Identify which cell holds the provided text, then report its [X, Y] central coordinate. 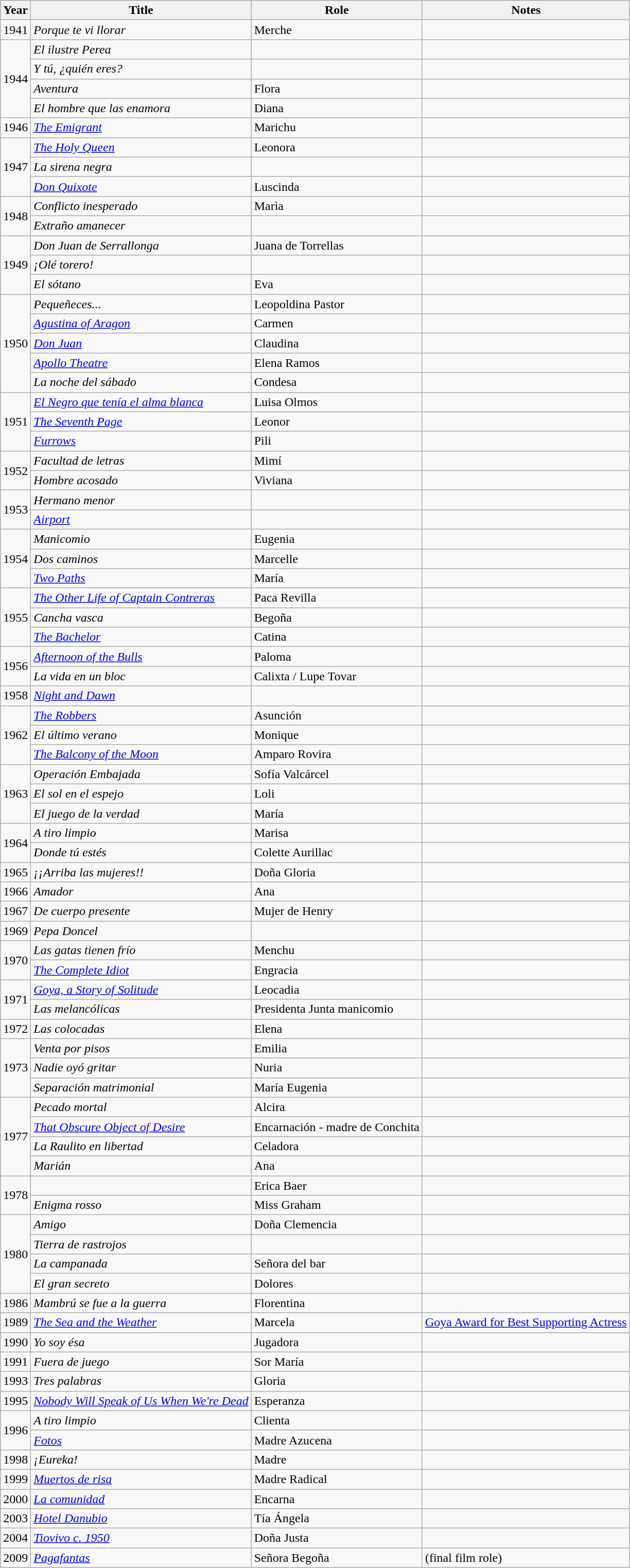
Merche [337, 30]
1962 [15, 735]
Esperanza [337, 1401]
Amigo [141, 1225]
Elena Ramos [337, 363]
Pecado mortal [141, 1107]
Night and Dawn [141, 696]
Erica Baer [337, 1185]
Y tú, ¿quién eres? [141, 69]
Pequeñeces... [141, 304]
1970 [15, 960]
1971 [15, 999]
Airport [141, 519]
Clienta [337, 1420]
The Bachelor [141, 637]
Separación matrimonial [141, 1087]
Nadie oyó gritar [141, 1068]
Manicomio [141, 539]
Eva [337, 285]
Luscinda [337, 186]
Tierra de rastrojos [141, 1244]
Fuera de juego [141, 1362]
The Other Life of Captain Contreras [141, 598]
Facultad de letras [141, 461]
Hotel Danubio [141, 1519]
Paloma [337, 657]
Emilia [337, 1048]
Señora Begoña [337, 1558]
Mimí [337, 461]
Pagafantas [141, 1558]
Loli [337, 794]
Operación Embajada [141, 774]
La sirena negra [141, 167]
1996 [15, 1430]
2004 [15, 1538]
Goya Award for Best Supporting Actress [526, 1323]
1950 [15, 343]
The Balcony of the Moon [141, 754]
¡¡Arriba las mujeres!! [141, 872]
Mujer de Henry [337, 911]
El hombre que las enamora [141, 108]
Amador [141, 892]
Agustina of Aragon [141, 324]
La comunidad [141, 1499]
Claudina [337, 343]
2000 [15, 1499]
Aventura [141, 89]
Calixta / Lupe Tovar [337, 676]
The Sea and the Weather [141, 1323]
1978 [15, 1195]
Hombre acosado [141, 480]
¡Eureka! [141, 1459]
Leonora [337, 147]
¡Olé torero! [141, 265]
Leocadia [337, 990]
1949 [15, 265]
El juego de la verdad [141, 813]
Asunción [337, 715]
1953 [15, 509]
Señora del bar [337, 1264]
Donde tú estés [141, 852]
Condesa [337, 382]
1969 [15, 931]
Apollo Theatre [141, 363]
Engracia [337, 970]
1990 [15, 1342]
Tres palabras [141, 1381]
1989 [15, 1323]
Tiovivo c. 1950 [141, 1538]
2009 [15, 1558]
The Seventh Page [141, 421]
Elena [337, 1029]
The Holy Queen [141, 147]
Luisa Olmos [337, 402]
Don Juan [141, 343]
Diana [337, 108]
Marisa [337, 833]
2003 [15, 1519]
Marián [141, 1166]
1967 [15, 911]
Amparo Rovira [337, 754]
La noche del sábado [141, 382]
Doña Gloria [337, 872]
1954 [15, 558]
Gloria [337, 1381]
1966 [15, 892]
Madre Azucena [337, 1440]
1998 [15, 1459]
Jugadora [337, 1342]
Marcela [337, 1323]
Miss Graham [337, 1205]
1986 [15, 1303]
El último verano [141, 735]
1964 [15, 842]
1995 [15, 1401]
Marìa [337, 206]
La Raulito en libertad [141, 1146]
El sol en el espejo [141, 794]
1955 [15, 618]
Role [337, 10]
1948 [15, 216]
Celadora [337, 1146]
That Obscure Object of Desire [141, 1126]
Don Juan de Serrallonga [141, 245]
Doña Clemencia [337, 1225]
Venta por pisos [141, 1048]
1956 [15, 666]
1972 [15, 1029]
El gran secreto [141, 1283]
Marcelle [337, 558]
Presidenta Junta manicomio [337, 1009]
Afternoon of the Bulls [141, 657]
Florentina [337, 1303]
1973 [15, 1068]
Porque te vi llorar [141, 30]
Doña Justa [337, 1538]
1947 [15, 167]
Two Paths [141, 578]
1963 [15, 794]
Hermano menor [141, 500]
Viviana [337, 480]
La vida en un bloc [141, 676]
Catina [337, 637]
1999 [15, 1479]
Juana de Torrellas [337, 245]
Pepa Doncel [141, 931]
(final film role) [526, 1558]
The Complete Idiot [141, 970]
Begoña [337, 618]
Encarnación - madre de Conchita [337, 1126]
Eugenia [337, 539]
Enigma rosso [141, 1205]
El Negro que tenía el alma blanca [141, 402]
Paca Revilla [337, 598]
Dolores [337, 1283]
Cancha vasca [141, 618]
The Emigrant [141, 128]
Conflicto inesperado [141, 206]
1944 [15, 79]
Nobody Will Speak of Us When We're Dead [141, 1401]
El ilustre Perea [141, 49]
1941 [15, 30]
Leopoldina Pastor [337, 304]
Sor María [337, 1362]
Las gatas tienen frío [141, 950]
Carmen [337, 324]
Madre Radical [337, 1479]
Furrows [141, 441]
Notes [526, 10]
Nuria [337, 1068]
María Eugenia [337, 1087]
Dos caminos [141, 558]
Tía Ángela [337, 1519]
Fotos [141, 1440]
Muertos de risa [141, 1479]
De cuerpo presente [141, 911]
1993 [15, 1381]
Goya, a Story of Solitude [141, 990]
Alcira [337, 1107]
1951 [15, 421]
1980 [15, 1254]
Year [15, 10]
Extraño amanecer [141, 225]
Sofía Valcárcel [337, 774]
Don Quixote [141, 186]
Yo soy ésa [141, 1342]
Pili [337, 441]
Menchu [337, 950]
Title [141, 10]
1977 [15, 1136]
Las colocadas [141, 1029]
Colette Aurillac [337, 852]
Leonor [337, 421]
Mambrú se fue a la guerra [141, 1303]
Encarna [337, 1499]
1952 [15, 470]
1965 [15, 872]
Las melancólicas [141, 1009]
Madre [337, 1459]
The Robbers [141, 715]
La campanada [141, 1264]
Marichu [337, 128]
El sótano [141, 285]
1958 [15, 696]
1946 [15, 128]
Flora [337, 89]
1991 [15, 1362]
Monique [337, 735]
